Output the [x, y] coordinate of the center of the cell containing the given text.  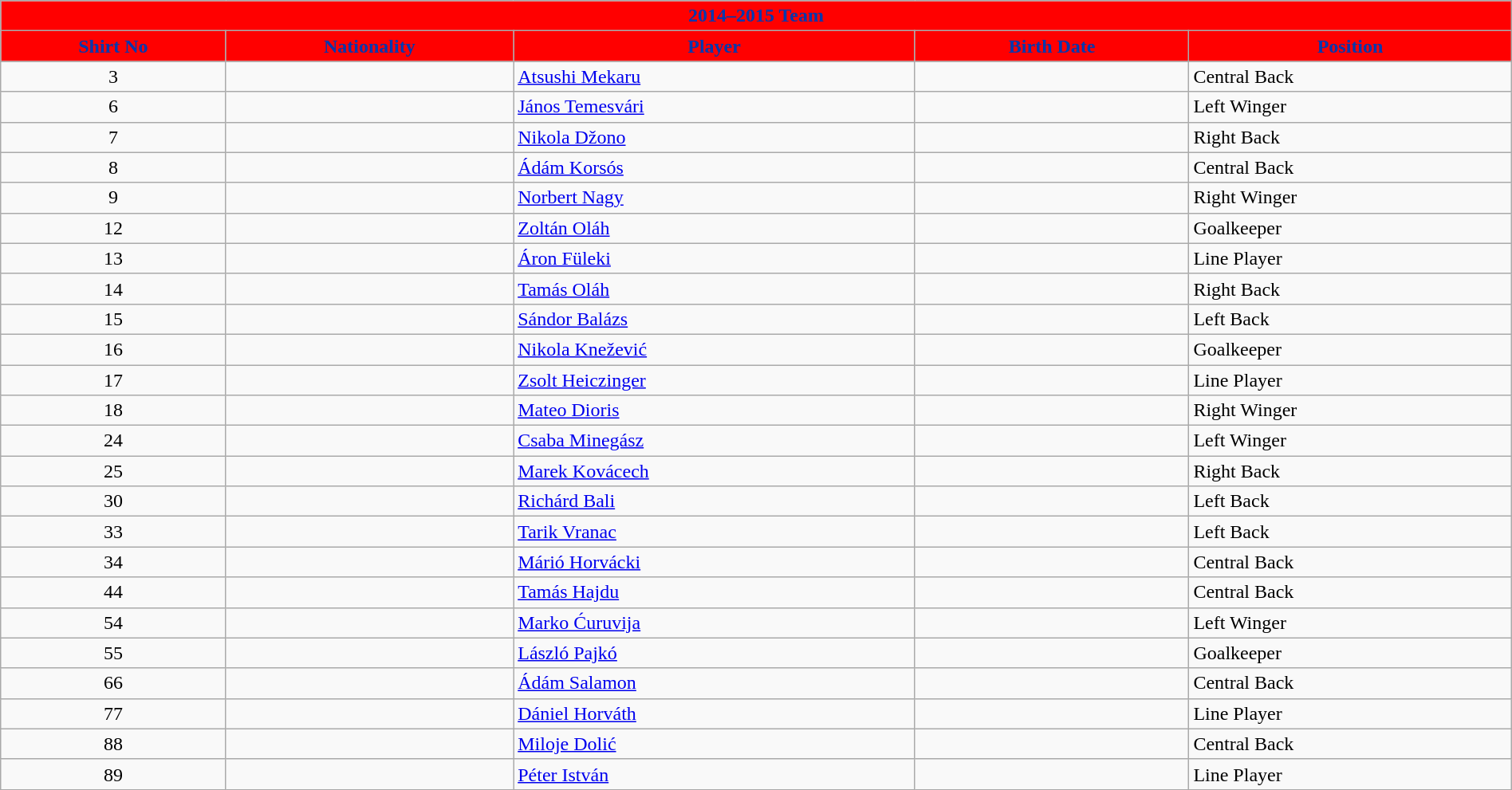
30 [113, 501]
Position [1350, 46]
Nikola Džono [715, 137]
Tamás Hajdu [715, 592]
54 [113, 623]
12 [113, 228]
13 [113, 258]
Mateo Dioris [715, 411]
55 [113, 653]
Áron Füleki [715, 258]
Dániel Horváth [715, 713]
24 [113, 441]
Zoltán Oláh [715, 228]
Norbert Nagy [715, 198]
33 [113, 532]
3 [113, 77]
Tarik Vranac [715, 532]
Sándor Balázs [715, 319]
34 [113, 562]
Ádám Salamon [715, 683]
Nikola Knežević [715, 349]
2014–2015 Team [756, 16]
Miloje Dolić [715, 744]
66 [113, 683]
Ádám Korsós [715, 167]
János Temesvári [715, 107]
16 [113, 349]
Péter István [715, 774]
László Pajkó [715, 653]
18 [113, 411]
15 [113, 319]
Marek Kovácech [715, 471]
Csaba Minegász [715, 441]
89 [113, 774]
8 [113, 167]
77 [113, 713]
44 [113, 592]
25 [113, 471]
Tamás Oláh [715, 289]
Player [715, 46]
Birth Date [1051, 46]
88 [113, 744]
Richárd Bali [715, 501]
14 [113, 289]
Marko Ćuruvija [715, 623]
Márió Horvácki [715, 562]
9 [113, 198]
6 [113, 107]
Nationality [370, 46]
Zsolt Heiczinger [715, 380]
17 [113, 380]
Shirt No [113, 46]
7 [113, 137]
Atsushi Mekaru [715, 77]
